Provide the (X, Y) coordinate of the cell's center where the given text is located.  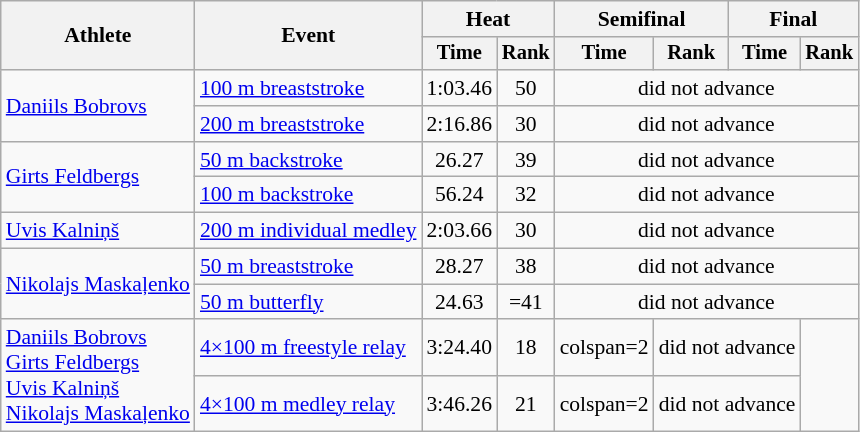
2:03.66 (460, 231)
26.27 (460, 160)
50 (526, 88)
3:24.40 (460, 348)
Girts Feldbergs (98, 178)
56.24 (460, 195)
Final (794, 19)
1:03.46 (460, 88)
24.63 (460, 302)
4×100 m freestyle relay (308, 348)
18 (526, 348)
28.27 (460, 267)
4×100 m medley relay (308, 404)
Athlete (98, 36)
Daniils Bobrovs (98, 106)
100 m backstroke (308, 195)
Daniils BobrovsGirts FeldbergsUvis KalniņšNikolajs Maskaļenko (98, 376)
2:16.86 (460, 124)
Nikolajs Maskaļenko (98, 284)
100 m breaststroke (308, 88)
Semifinal (642, 19)
Event (308, 36)
39 (526, 160)
Heat (488, 19)
50 m butterfly (308, 302)
3:46.26 (460, 404)
200 m breaststroke (308, 124)
50 m breaststroke (308, 267)
=41 (526, 302)
21 (526, 404)
50 m backstroke (308, 160)
38 (526, 267)
Uvis Kalniņš (98, 231)
200 m individual medley (308, 231)
32 (526, 195)
